Pinpoint the cell where the given text exists, returning its [X, Y] midpoint coordinate. 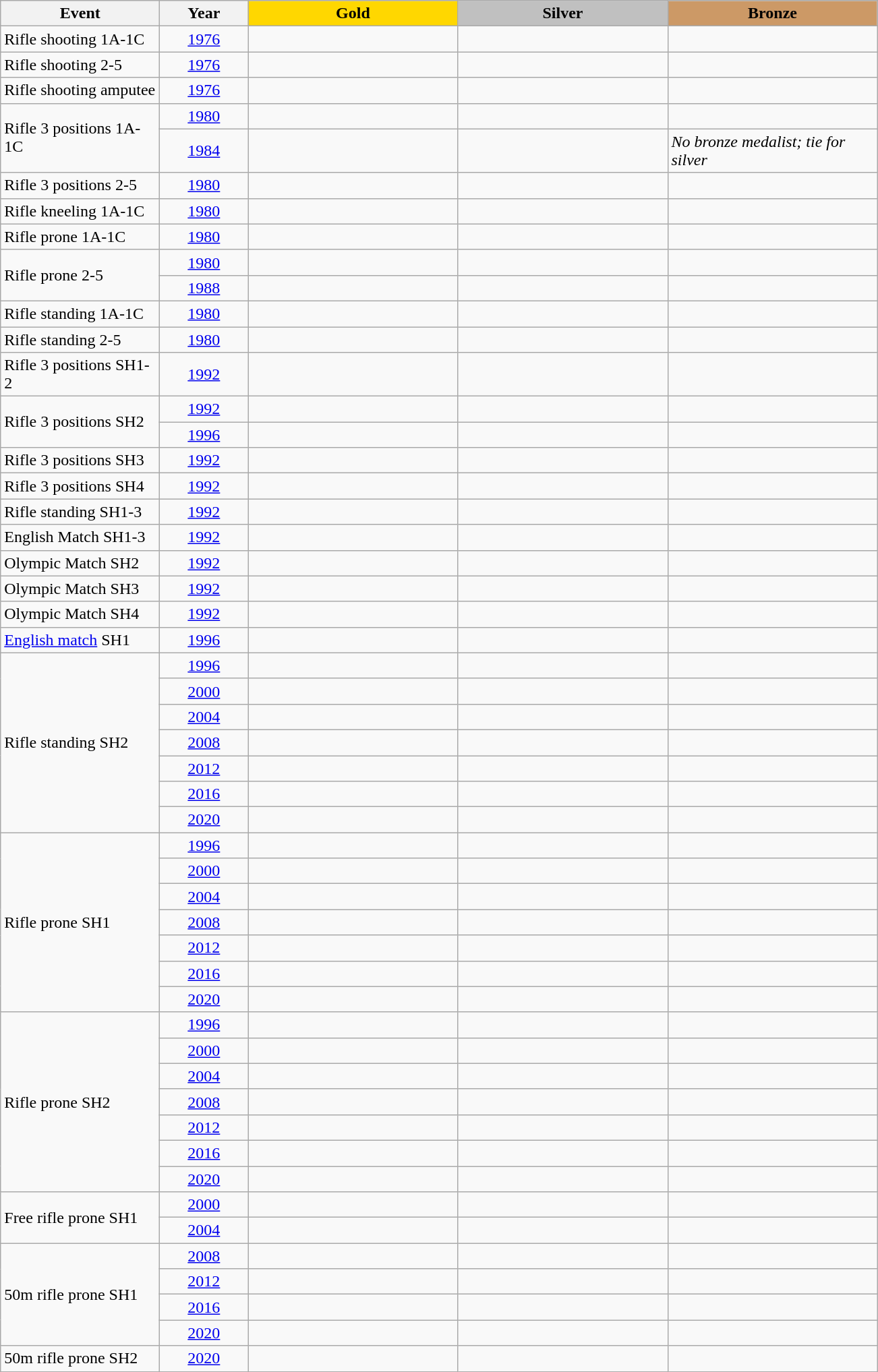
Olympic Match SH4 [80, 614]
1988 [204, 288]
Olympic Match SH2 [80, 563]
Rifle prone 1A-1C [80, 237]
Rifle 3 positions SH4 [80, 486]
50m rifle prone SH2 [80, 1359]
Event [80, 13]
English Match SH1-3 [80, 537]
Year [204, 13]
Rifle standing 1A-1C [80, 314]
50m rifle prone SH1 [80, 1294]
Rifle kneeling 1A-1C [80, 211]
Rifle 3 positions SH3 [80, 460]
Rifle standing 2-5 [80, 339]
Rifle 3 positions SH1-2 [80, 375]
Silver [562, 13]
Rifle 3 positions SH2 [80, 422]
Gold [353, 13]
Rifle shooting 2-5 [80, 65]
Free rifle prone SH1 [80, 1218]
English match SH1 [80, 640]
Rifle prone SH1 [80, 922]
Rifle standing SH2 [80, 742]
Rifle prone 2-5 [80, 275]
Rifle standing SH1-3 [80, 512]
1984 [204, 151]
Rifle prone SH2 [80, 1102]
Rifle 3 positions 1A-1C [80, 138]
Bronze [773, 13]
No bronze medalist; tie for silver [773, 151]
Olympic Match SH3 [80, 589]
Rifle shooting 1A-1C [80, 39]
Rifle shooting amputee [80, 90]
Rifle 3 positions 2-5 [80, 185]
